Identify which cell holds the provided text, then report its (X, Y) central coordinate. 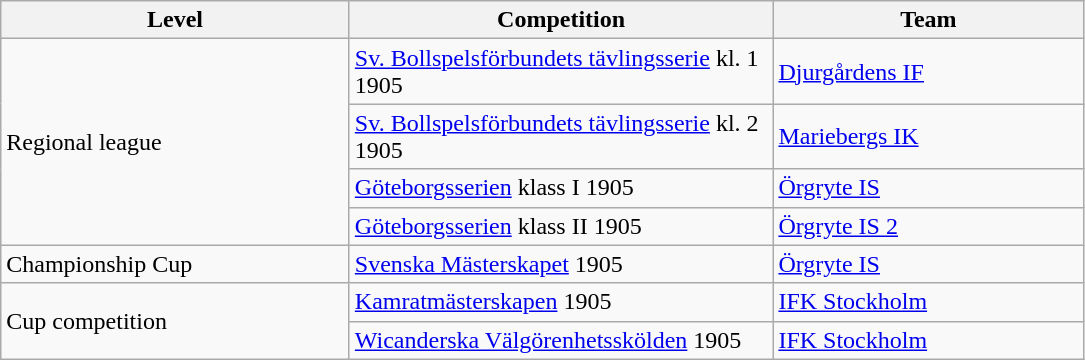
Competition (561, 20)
Göteborgsserien klass I 1905 (561, 188)
Regional league (176, 142)
Sv. Bollspelsförbundets tävlingsserie kl. 2 1905 (561, 136)
Djurgårdens IF (928, 72)
Wicanderska Välgörenhetsskölden 1905 (561, 340)
Kamratmästerskapen 1905 (561, 302)
Svenska Mästerskapet 1905 (561, 264)
Level (176, 20)
Göteborgsserien klass II 1905 (561, 226)
Championship Cup (176, 264)
Sv. Bollspelsförbundets tävlingsserie kl. 1 1905 (561, 72)
Örgryte IS 2 (928, 226)
Mariebergs IK (928, 136)
Cup competition (176, 321)
Team (928, 20)
